Find where the given text appears and provide that cell's center as [X, Y] coordinate. 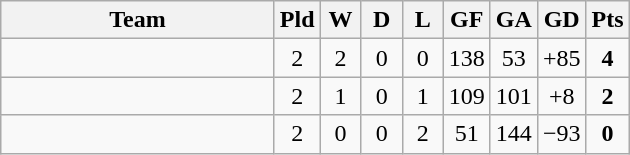
144 [514, 134]
GA [514, 20]
109 [466, 96]
138 [466, 58]
GD [562, 20]
D [382, 20]
GF [466, 20]
+85 [562, 58]
+8 [562, 96]
Pld [297, 20]
101 [514, 96]
W [340, 20]
−93 [562, 134]
Team [138, 20]
Pts [608, 20]
53 [514, 58]
L [422, 20]
51 [466, 134]
4 [608, 58]
